Extract the (x, y) coordinate from the center of the cell holding the provided text.  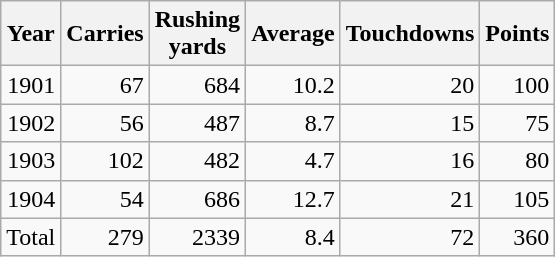
20 (410, 85)
684 (197, 85)
Total (31, 237)
67 (105, 85)
75 (518, 123)
Year (31, 34)
56 (105, 123)
Average (294, 34)
Points (518, 34)
8.4 (294, 237)
54 (105, 199)
100 (518, 85)
1901 (31, 85)
1904 (31, 199)
Carries (105, 34)
Rushingyards (197, 34)
102 (105, 161)
80 (518, 161)
Touchdowns (410, 34)
105 (518, 199)
1902 (31, 123)
1903 (31, 161)
21 (410, 199)
15 (410, 123)
686 (197, 199)
487 (197, 123)
72 (410, 237)
279 (105, 237)
16 (410, 161)
482 (197, 161)
360 (518, 237)
2339 (197, 237)
10.2 (294, 85)
4.7 (294, 161)
12.7 (294, 199)
8.7 (294, 123)
